From the cell containing the given text, extract its center point as (X, Y) coordinate. 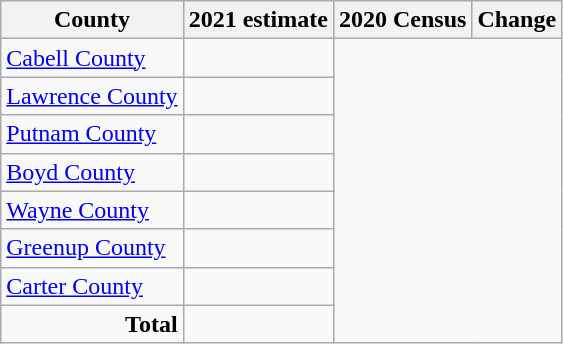
County (92, 20)
Cabell County (92, 58)
Wayne County (92, 210)
Putnam County (92, 134)
Boyd County (92, 172)
Change (517, 20)
2020 Census (402, 20)
Carter County (92, 286)
Lawrence County (92, 96)
Total (92, 324)
2021 estimate (258, 20)
Greenup County (92, 248)
